Locate the cell with the specified text and output its [x, y] center coordinate. 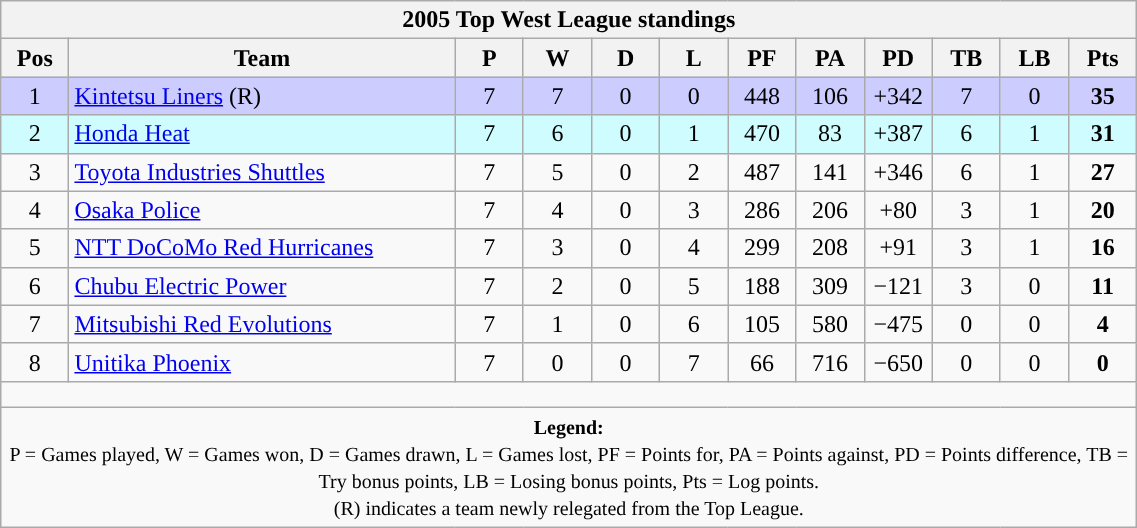
Mitsubishi Red Evolutions [262, 324]
106 [830, 96]
Chubu Electric Power [262, 286]
105 [762, 324]
−650 [898, 362]
PF [762, 58]
+387 [898, 134]
PA [830, 58]
286 [762, 210]
Pos [35, 58]
470 [762, 134]
16 [1103, 248]
66 [762, 362]
309 [830, 286]
188 [762, 286]
+91 [898, 248]
31 [1103, 134]
141 [830, 172]
Kintetsu Liners (R) [262, 96]
P [489, 58]
Pts [1103, 58]
TB [966, 58]
716 [830, 362]
Osaka Police [262, 210]
+342 [898, 96]
L [694, 58]
11 [1103, 286]
Honda Heat [262, 134]
D [625, 58]
2005 Top West League standings [569, 20]
448 [762, 96]
Team [262, 58]
NTT DoCoMo Red Hurricanes [262, 248]
580 [830, 324]
299 [762, 248]
PD [898, 58]
83 [830, 134]
35 [1103, 96]
LB [1034, 58]
27 [1103, 172]
487 [762, 172]
−121 [898, 286]
208 [830, 248]
20 [1103, 210]
8 [35, 362]
+80 [898, 210]
+346 [898, 172]
206 [830, 210]
Unitika Phoenix [262, 362]
Toyota Industries Shuttles [262, 172]
W [557, 58]
−475 [898, 324]
